Scan for the cell matching the given text and deliver its (x, y) coordinate at center. 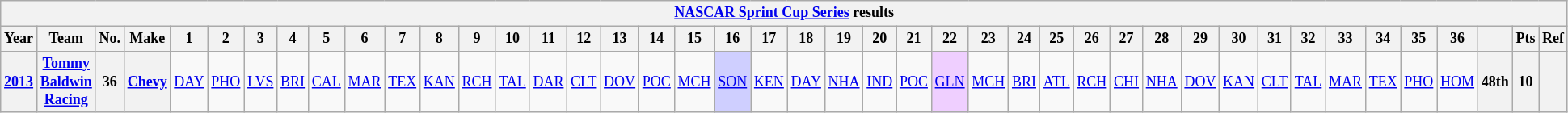
31 (1274, 39)
ATL (1056, 82)
IND (879, 82)
4 (293, 39)
SON (732, 82)
Team (66, 39)
Ref (1553, 39)
24 (1025, 39)
33 (1346, 39)
35 (1419, 39)
17 (769, 39)
No. (110, 39)
2013 (19, 82)
28 (1161, 39)
27 (1127, 39)
GLN (950, 82)
9 (477, 39)
8 (439, 39)
11 (548, 39)
32 (1308, 39)
16 (732, 39)
CHI (1127, 82)
DAR (548, 82)
25 (1056, 39)
15 (694, 39)
KEN (769, 82)
48th (1495, 82)
34 (1383, 39)
5 (327, 39)
HOM (1458, 82)
Pts (1526, 39)
30 (1239, 39)
26 (1092, 39)
13 (620, 39)
21 (914, 39)
20 (879, 39)
6 (365, 39)
22 (950, 39)
NASCAR Sprint Cup Series results (784, 13)
18 (806, 39)
23 (988, 39)
2 (226, 39)
1 (189, 39)
LVS (260, 82)
14 (656, 39)
Tommy Baldwin Racing (66, 82)
3 (260, 39)
7 (403, 39)
Year (19, 39)
CAL (327, 82)
Chevy (147, 82)
19 (844, 39)
29 (1200, 39)
Make (147, 39)
12 (584, 39)
